Scan for the cell matching the given text and deliver its [X, Y] coordinate at center. 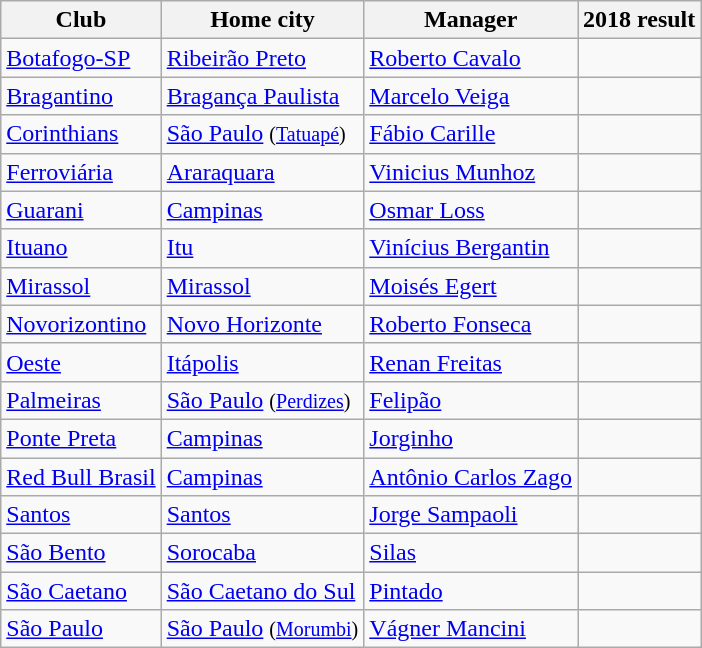
Felipão [471, 400]
Silas [471, 553]
Jorge Sampaoli [471, 515]
Antônio Carlos Zago [471, 477]
Roberto Cavalo [471, 58]
Botafogo-SP [81, 58]
Moisés Egert [471, 286]
Vágner Mancini [471, 629]
Manager [471, 20]
São Caetano [81, 591]
Ituano [81, 248]
2018 result [640, 20]
Roberto Fonseca [471, 324]
Ferroviária [81, 172]
Club [81, 20]
Jorginho [471, 438]
Red Bull Brasil [81, 477]
Fábio Carille [471, 134]
São Paulo [81, 629]
Araraquara [262, 172]
Pintado [471, 591]
Novo Horizonte [262, 324]
Guarani [81, 210]
Vinícius Bergantin [471, 248]
São Bento [81, 553]
Itu [262, 248]
São Paulo (Tatuapé) [262, 134]
Itápolis [262, 362]
Novorizontino [81, 324]
Ribeirão Preto [262, 58]
São Paulo (Morumbi) [262, 629]
Ponte Preta [81, 438]
Home city [262, 20]
Vinicius Munhoz [471, 172]
Bragança Paulista [262, 96]
Palmeiras [81, 400]
Marcelo Veiga [471, 96]
Bragantino [81, 96]
São Caetano do Sul [262, 591]
Sorocaba [262, 553]
Osmar Loss [471, 210]
Renan Freitas [471, 362]
Oeste [81, 362]
São Paulo (Perdizes) [262, 400]
Corinthians [81, 134]
